Scan for the cell matching the given text and deliver its (x, y) coordinate at center. 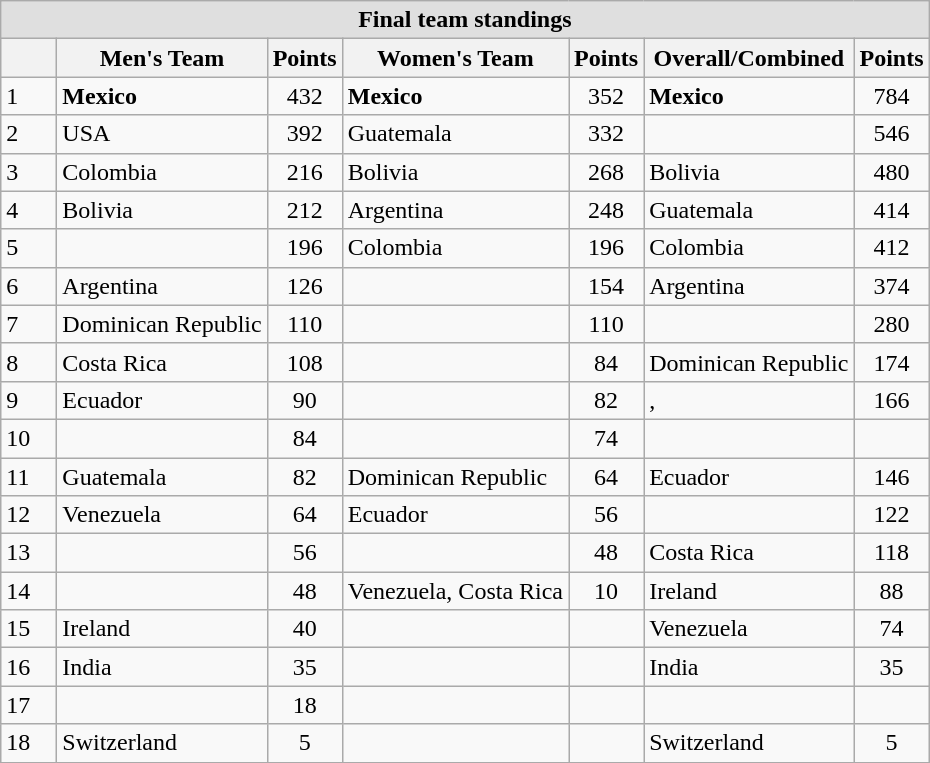
9 (29, 400)
3 (29, 172)
174 (892, 362)
Overall/Combined (749, 58)
414 (892, 210)
USA (162, 134)
248 (606, 210)
392 (304, 134)
7 (29, 324)
11 (29, 477)
374 (892, 286)
546 (892, 134)
122 (892, 515)
126 (304, 286)
268 (606, 172)
Women's Team (455, 58)
118 (892, 553)
15 (29, 629)
412 (892, 248)
332 (606, 134)
146 (892, 477)
108 (304, 362)
480 (892, 172)
16 (29, 667)
12 (29, 515)
216 (304, 172)
352 (606, 96)
2 (29, 134)
154 (606, 286)
17 (29, 705)
90 (304, 400)
Final team standings (465, 20)
6 (29, 286)
784 (892, 96)
4 (29, 210)
14 (29, 591)
88 (892, 591)
13 (29, 553)
212 (304, 210)
40 (304, 629)
Men's Team (162, 58)
, (749, 400)
1 (29, 96)
Venezuela, Costa Rica (455, 591)
8 (29, 362)
280 (892, 324)
432 (304, 96)
166 (892, 400)
